Extract the (X, Y) coordinate from the center of the cell holding the provided text.  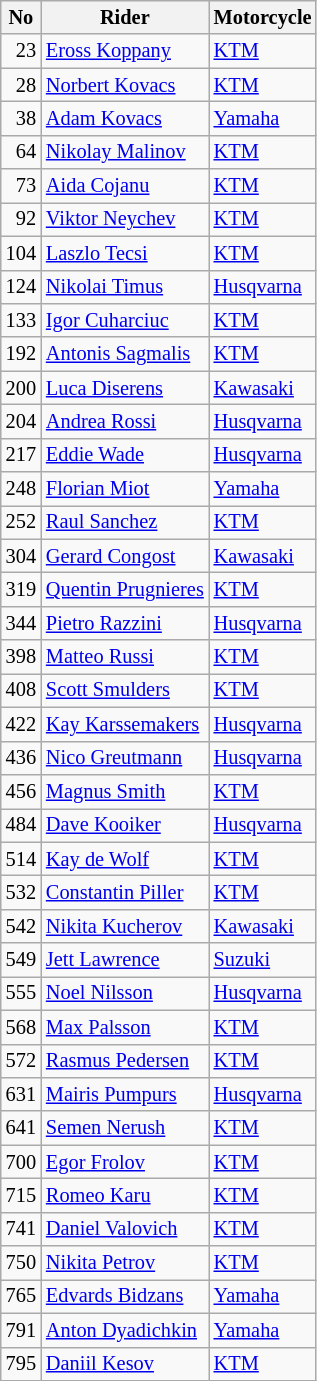
750 (21, 1263)
Matteo Russi (125, 657)
Eddie Wade (125, 455)
Raul Sanchez (125, 522)
Mairis Pumpurs (125, 1094)
Max Palsson (125, 1027)
Magnus Smith (125, 791)
Noel Nilsson (125, 993)
Quentin Prugnieres (125, 589)
124 (21, 287)
Rasmus Pedersen (125, 1061)
200 (21, 388)
73 (21, 186)
Antonis Sagmalis (125, 354)
64 (21, 152)
92 (21, 219)
631 (21, 1094)
No (21, 17)
Romeo Karu (125, 1195)
Dave Kooiker (125, 825)
Semen Nerush (125, 1128)
514 (21, 859)
133 (21, 320)
Adam Kovacs (125, 118)
765 (21, 1296)
555 (21, 993)
700 (21, 1162)
Gerard Congost (125, 556)
398 (21, 657)
408 (21, 690)
Nikita Kucherov (125, 926)
641 (21, 1128)
Florian Miot (125, 489)
532 (21, 892)
Kay Karssemakers (125, 724)
Aida Cojanu (125, 186)
Scott Smulders (125, 690)
304 (21, 556)
Nikolay Malinov (125, 152)
217 (21, 455)
248 (21, 489)
252 (21, 522)
422 (21, 724)
Nikolai Timus (125, 287)
Egor Frolov (125, 1162)
192 (21, 354)
Edvards Bidzans (125, 1296)
791 (21, 1330)
319 (21, 589)
Anton Dyadichkin (125, 1330)
Nikita Petrov (125, 1263)
Laszlo Tecsi (125, 253)
741 (21, 1229)
Igor Cuharciuc (125, 320)
Andrea Rossi (125, 421)
Suzuki (263, 960)
542 (21, 926)
Rider (125, 17)
Viktor Neychev (125, 219)
Motorcycle (263, 17)
715 (21, 1195)
Jett Lawrence (125, 960)
Pietro Razzini (125, 623)
Daniel Valovich (125, 1229)
568 (21, 1027)
204 (21, 421)
Daniil Kesov (125, 1364)
28 (21, 85)
23 (21, 51)
Constantin Piller (125, 892)
Nico Greutmann (125, 758)
Kay de Wolf (125, 859)
Luca Diserens (125, 388)
795 (21, 1364)
Eross Koppany (125, 51)
344 (21, 623)
572 (21, 1061)
104 (21, 253)
436 (21, 758)
Norbert Kovacs (125, 85)
549 (21, 960)
38 (21, 118)
484 (21, 825)
456 (21, 791)
